Find where the given text appears and provide that cell's center as [x, y] coordinate. 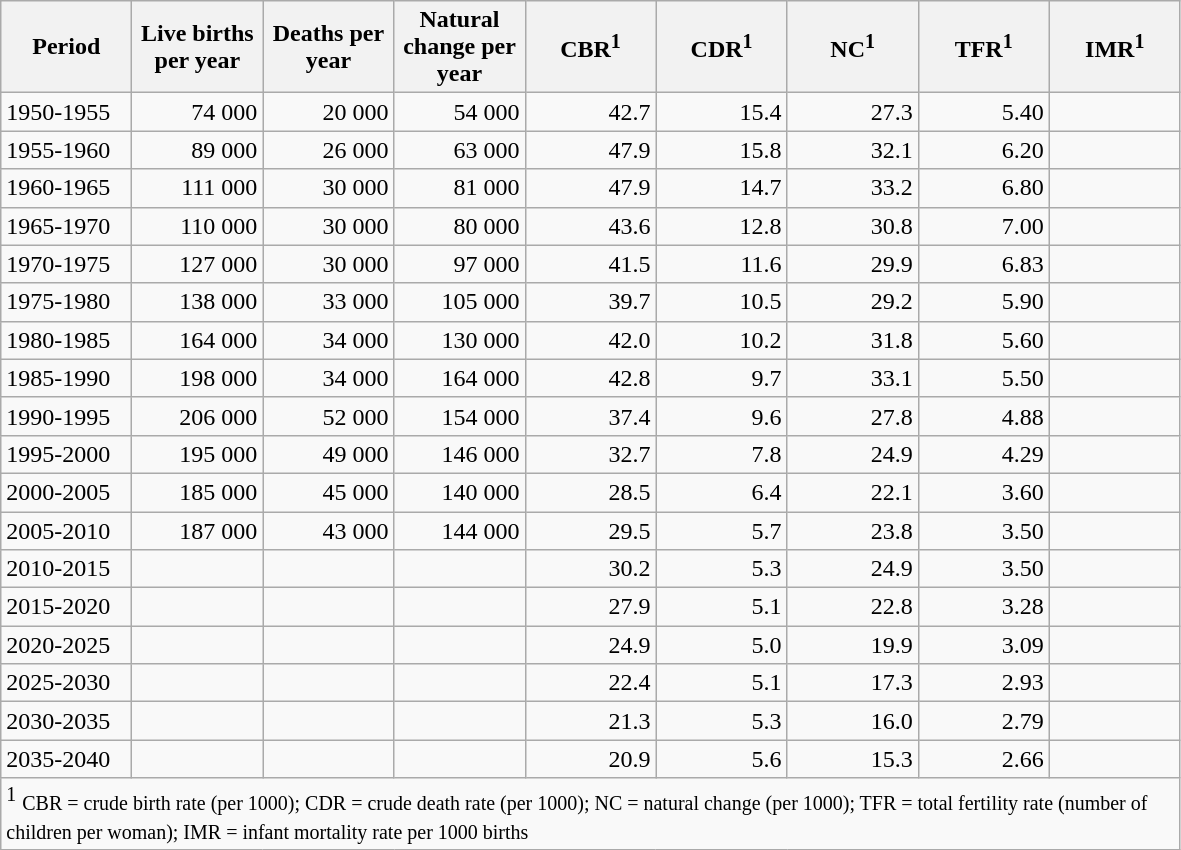
23.8 [852, 531]
10.5 [722, 302]
11.6 [722, 264]
5.90 [984, 302]
33.2 [852, 188]
16.0 [852, 721]
Deaths per year [328, 47]
2035-2040 [66, 759]
31.8 [852, 340]
146 000 [460, 454]
29.9 [852, 264]
22.8 [852, 607]
43.6 [590, 226]
5.50 [984, 378]
30.2 [590, 569]
NC1 [852, 47]
6.80 [984, 188]
10.2 [722, 340]
27.8 [852, 416]
TFR1 [984, 47]
9.6 [722, 416]
185 000 [198, 492]
CBR1 [590, 47]
1980-1985 [66, 340]
110 000 [198, 226]
32.7 [590, 454]
7.8 [722, 454]
28.5 [590, 492]
2.66 [984, 759]
3.60 [984, 492]
12.8 [722, 226]
29.5 [590, 531]
2030-2035 [66, 721]
195 000 [198, 454]
33.1 [852, 378]
CDR1 [722, 47]
Live births per year [198, 47]
6.83 [984, 264]
89 000 [198, 150]
20.9 [590, 759]
105 000 [460, 302]
5.0 [722, 645]
52 000 [328, 416]
42.0 [590, 340]
2000-2005 [66, 492]
15.4 [722, 112]
14.7 [722, 188]
1970-1975 [66, 264]
27.9 [590, 607]
45 000 [328, 492]
2005-2010 [66, 531]
41.5 [590, 264]
1955-1960 [66, 150]
29.2 [852, 302]
17.3 [852, 683]
97 000 [460, 264]
15.8 [722, 150]
6.4 [722, 492]
2025-2030 [66, 683]
33 000 [328, 302]
49 000 [328, 454]
4.29 [984, 454]
5.40 [984, 112]
4.88 [984, 416]
5.6 [722, 759]
37.4 [590, 416]
127 000 [198, 264]
1985-1990 [66, 378]
54 000 [460, 112]
1960-1965 [66, 188]
138 000 [198, 302]
140 000 [460, 492]
111 000 [198, 188]
22.1 [852, 492]
Period [66, 47]
42.7 [590, 112]
1990-1995 [66, 416]
19.9 [852, 645]
43 000 [328, 531]
2010-2015 [66, 569]
7.00 [984, 226]
63 000 [460, 150]
IMR1 [1114, 47]
6.20 [984, 150]
20 000 [328, 112]
5.60 [984, 340]
2.79 [984, 721]
130 000 [460, 340]
21.3 [590, 721]
15.3 [852, 759]
187 000 [198, 531]
3.09 [984, 645]
9.7 [722, 378]
5.7 [722, 531]
Natural change per year [460, 47]
26 000 [328, 150]
2015-2020 [66, 607]
2020-2025 [66, 645]
144 000 [460, 531]
39.7 [590, 302]
1950-1955 [66, 112]
1975-1980 [66, 302]
74 000 [198, 112]
198 000 [198, 378]
22.4 [590, 683]
80 000 [460, 226]
3.28 [984, 607]
81 000 [460, 188]
154 000 [460, 416]
1965-1970 [66, 226]
2.93 [984, 683]
32.1 [852, 150]
42.8 [590, 378]
27.3 [852, 112]
1995-2000 [66, 454]
30.8 [852, 226]
206 000 [198, 416]
